For the text-containing cell, return its midpoint in [X, Y] coordinate format. 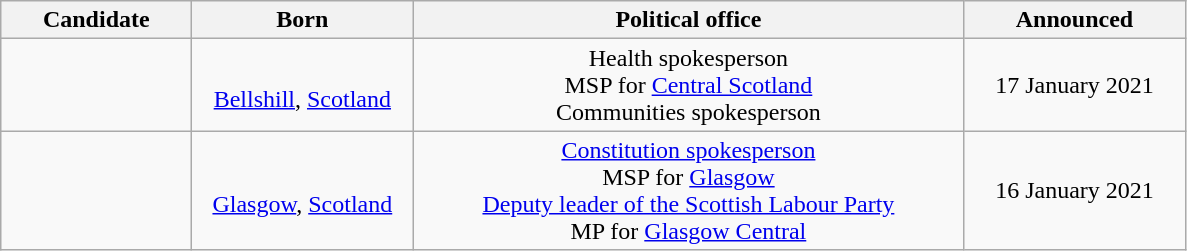
Born [302, 20]
Political office [688, 20]
Announced [1074, 20]
Bellshill, Scotland [302, 85]
17 January 2021 [1074, 85]
Glasgow, Scotland [302, 190]
Health spokesperson MSP for Central Scotland Communities spokesperson [688, 85]
Constitution spokesperson MSP for Glasgow Deputy leader of the Scottish Labour Party MP for Glasgow Central [688, 190]
16 January 2021 [1074, 190]
Candidate [96, 20]
